Find where the given text appears and provide that cell's center as (X, Y) coordinate. 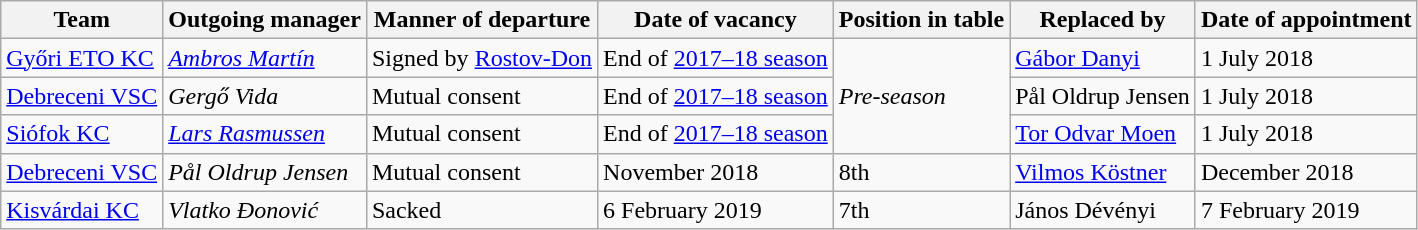
December 2018 (1306, 172)
Gábor Danyi (1103, 58)
Tor Odvar Moen (1103, 134)
Lars Rasmussen (265, 134)
Pre-season (921, 96)
Date of vacancy (716, 20)
Team (82, 20)
Sacked (482, 210)
János Dévényi (1103, 210)
November 2018 (716, 172)
7 February 2019 (1306, 210)
Signed by Rostov-Don (482, 58)
Date of appointment (1306, 20)
Kisvárdai KC (82, 210)
Replaced by (1103, 20)
Győri ETO KC (82, 58)
7th (921, 210)
Vilmos Köstner (1103, 172)
Siófok KC (82, 134)
Outgoing manager (265, 20)
Ambros Martín (265, 58)
8th (921, 172)
Gergő Vida (265, 96)
Vlatko Đonović (265, 210)
Position in table (921, 20)
6 February 2019 (716, 210)
Manner of departure (482, 20)
